Search for the cell housing the specified text and yield its (X, Y) center coordinate. 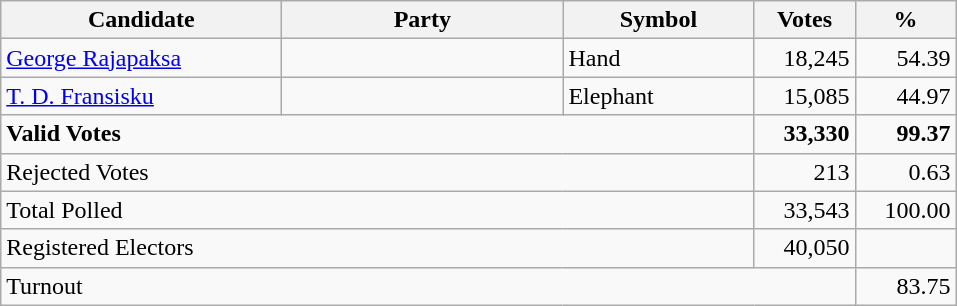
100.00 (906, 210)
15,085 (804, 96)
54.39 (906, 58)
Valid Votes (378, 134)
83.75 (906, 286)
Symbol (658, 20)
Candidate (142, 20)
T. D. Fransisku (142, 96)
Registered Electors (378, 248)
33,330 (804, 134)
Total Polled (378, 210)
Turnout (428, 286)
Elephant (658, 96)
0.63 (906, 172)
Votes (804, 20)
33,543 (804, 210)
40,050 (804, 248)
213 (804, 172)
18,245 (804, 58)
Rejected Votes (378, 172)
George Rajapaksa (142, 58)
Party (422, 20)
44.97 (906, 96)
% (906, 20)
99.37 (906, 134)
Hand (658, 58)
